Output the (X, Y) coordinate of the center of the cell containing the given text.  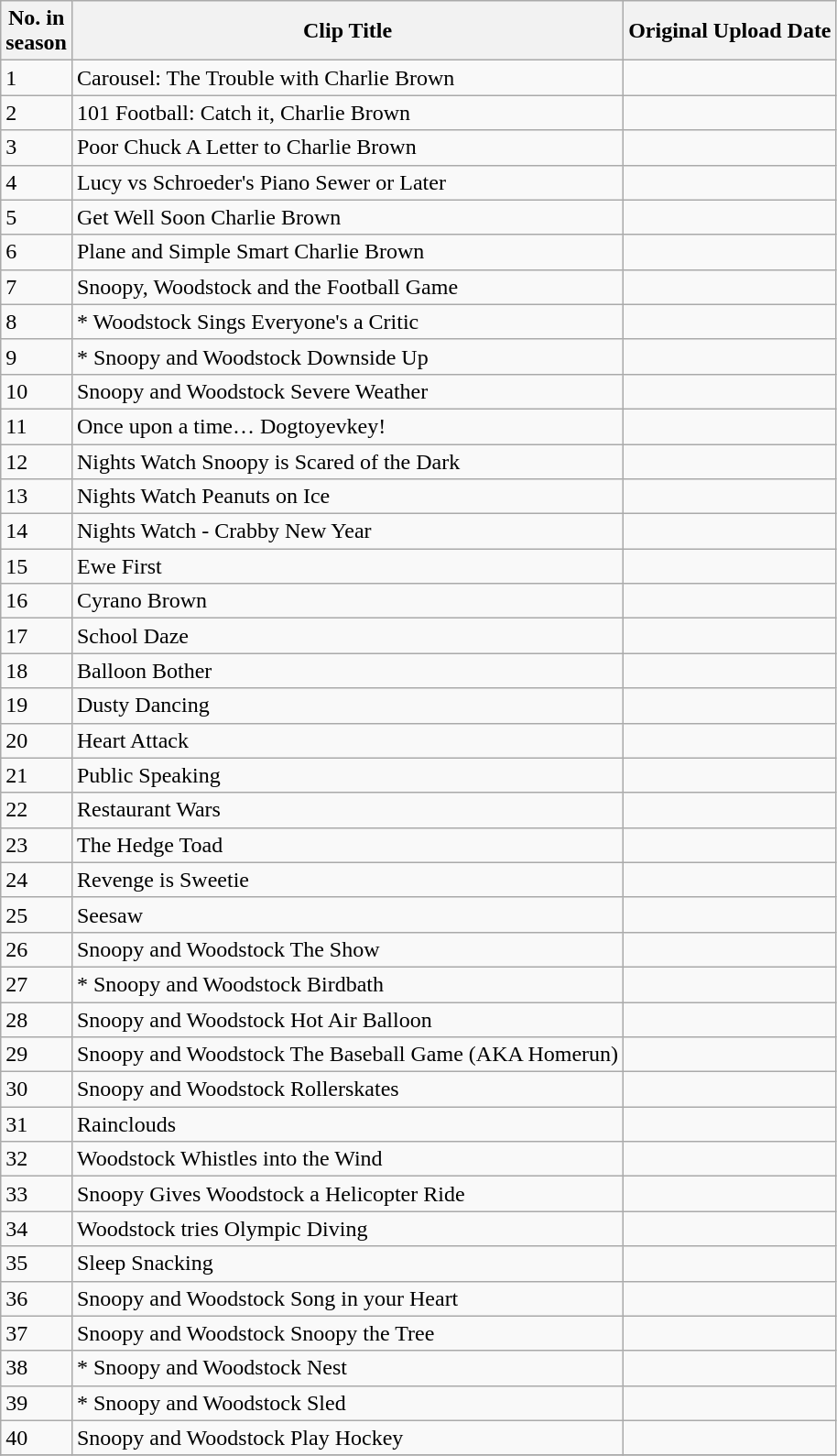
24 (37, 880)
Lucy vs Schroeder's Piano Sewer or Later (347, 182)
31 (37, 1124)
34 (37, 1229)
Carousel: The Trouble with Charlie Brown (347, 78)
30 (37, 1089)
Snoopy and Woodstock Song in your Heart (347, 1298)
Public Speaking (347, 775)
* Snoopy and Woodstock Downside Up (347, 356)
7 (37, 287)
38 (37, 1368)
28 (37, 1020)
37 (37, 1333)
The Hedge Toad (347, 845)
20 (37, 740)
14 (37, 531)
Snoopy and Woodstock Hot Air Balloon (347, 1020)
16 (37, 601)
School Daze (347, 636)
13 (37, 497)
Clip Title (347, 31)
Snoopy and Woodstock The Show (347, 949)
21 (37, 775)
Snoopy Gives Woodstock a Helicopter Ride (347, 1194)
Plane and Simple Smart Charlie Brown (347, 252)
17 (37, 636)
Heart Attack (347, 740)
12 (37, 461)
5 (37, 217)
35 (37, 1264)
36 (37, 1298)
10 (37, 391)
22 (37, 810)
Cyrano Brown (347, 601)
23 (37, 845)
11 (37, 426)
25 (37, 914)
Original Upload Date (730, 31)
1 (37, 78)
Dusty Dancing (347, 706)
Sleep Snacking (347, 1264)
* Woodstock Sings Everyone's a Critic (347, 322)
19 (37, 706)
Nights Watch Snoopy is Scared of the Dark (347, 461)
9 (37, 356)
* Snoopy and Woodstock Nest (347, 1368)
15 (37, 566)
Snoopy and Woodstock Severe Weather (347, 391)
Balloon Bother (347, 671)
8 (37, 322)
33 (37, 1194)
No. inseason (37, 31)
Restaurant Wars (347, 810)
4 (37, 182)
Revenge is Sweetie (347, 880)
Snoopy and Woodstock Play Hockey (347, 1438)
26 (37, 949)
Poor Chuck A Letter to Charlie Brown (347, 148)
29 (37, 1055)
3 (37, 148)
Once upon a time… Dogtoyevkey! (347, 426)
39 (37, 1403)
Nights Watch Peanuts on Ice (347, 497)
Snoopy and Woodstock Snoopy the Tree (347, 1333)
Ewe First (347, 566)
Snoopy, Woodstock and the Football Game (347, 287)
Woodstock tries Olympic Diving (347, 1229)
40 (37, 1438)
18 (37, 671)
Seesaw (347, 914)
101 Football: Catch it, Charlie Brown (347, 113)
Nights Watch - Crabby New Year (347, 531)
27 (37, 984)
* Snoopy and Woodstock Sled (347, 1403)
* Snoopy and Woodstock Birdbath (347, 984)
Woodstock Whistles into the Wind (347, 1159)
6 (37, 252)
32 (37, 1159)
Snoopy and Woodstock The Baseball Game (AKA Homerun) (347, 1055)
Get Well Soon Charlie Brown (347, 217)
Rainclouds (347, 1124)
Snoopy and Woodstock Rollerskates (347, 1089)
2 (37, 113)
